Output the [X, Y] coordinate of the center of the cell containing the given text.  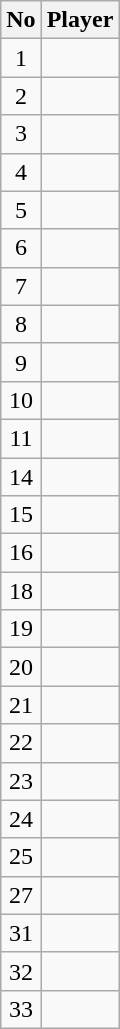
25 [21, 857]
8 [21, 324]
Player [80, 20]
15 [21, 515]
No [21, 20]
33 [21, 1009]
31 [21, 933]
24 [21, 819]
16 [21, 553]
19 [21, 629]
14 [21, 477]
27 [21, 895]
3 [21, 134]
5 [21, 210]
10 [21, 400]
7 [21, 286]
4 [21, 172]
21 [21, 705]
20 [21, 667]
9 [21, 362]
22 [21, 743]
6 [21, 248]
11 [21, 438]
23 [21, 781]
32 [21, 971]
18 [21, 591]
2 [21, 96]
1 [21, 58]
